Locate the cell with the specified text and output its (X, Y) center coordinate. 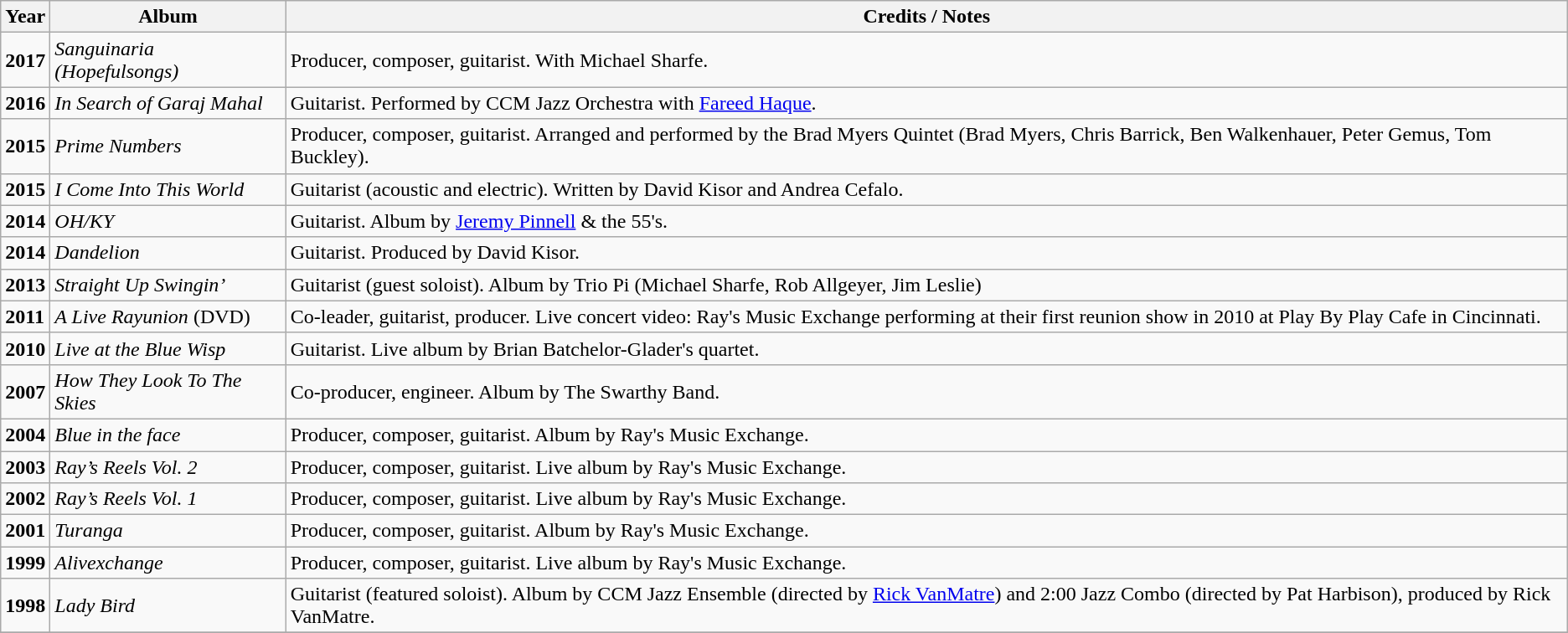
2010 (25, 348)
In Search of Garaj Mahal (168, 103)
2007 (25, 392)
Guitarist (acoustic and electric). Written by David Kisor and Andrea Cefalo. (926, 189)
Credits / Notes (926, 17)
Ray’s Reels Vol. 1 (168, 499)
2004 (25, 435)
2002 (25, 499)
Sanguinaria (Hopefulsongs) (168, 60)
Lady Bird (168, 606)
Producer, composer, guitarist. With Michael Sharfe. (926, 60)
I Come Into This World (168, 189)
OH/KY (168, 221)
Ray’s Reels Vol. 2 (168, 466)
Live at the Blue Wisp (168, 348)
Guitarist. Live album by Brian Batchelor-Glader's quartet. (926, 348)
Guitarist (guest soloist). Album by Trio Pi (Michael Sharfe, Rob Allgeyer, Jim Leslie) (926, 285)
Alivexchange (168, 563)
2016 (25, 103)
Prime Numbers (168, 146)
Guitarist. Album by Jeremy Pinnell & the 55's. (926, 221)
Year (25, 17)
Turanga (168, 531)
Album (168, 17)
2003 (25, 466)
Guitarist. Performed by CCM Jazz Orchestra with Fareed Haque. (926, 103)
How They Look To The Skies (168, 392)
Dandelion (168, 253)
A Live Rayunion (DVD) (168, 316)
Straight Up Swingin’ (168, 285)
Guitarist. Produced by David Kisor. (926, 253)
2011 (25, 316)
2013 (25, 285)
2017 (25, 60)
2001 (25, 531)
1998 (25, 606)
1999 (25, 563)
Blue in the face (168, 435)
Co-producer, engineer. Album by The Swarthy Band. (926, 392)
